Capture the cell that displays the provided text and extract its (x, y) central coordinate. 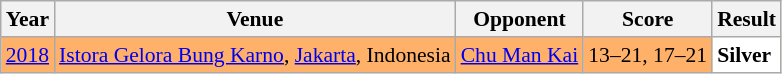
Venue (255, 19)
Opponent (520, 19)
Score (648, 19)
Chu Man Kai (520, 55)
2018 (28, 55)
Year (28, 19)
Result (746, 19)
Silver (746, 55)
Istora Gelora Bung Karno, Jakarta, Indonesia (255, 55)
13–21, 17–21 (648, 55)
